Extract the [X, Y] coordinate from the center of the cell holding the provided text.  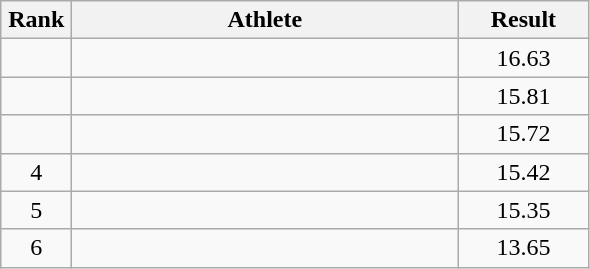
4 [36, 172]
16.63 [524, 58]
15.42 [524, 172]
5 [36, 210]
Result [524, 20]
15.72 [524, 134]
13.65 [524, 248]
6 [36, 248]
15.35 [524, 210]
Rank [36, 20]
Athlete [265, 20]
15.81 [524, 96]
